Output the (X, Y) coordinate of the center of the cell containing the given text.  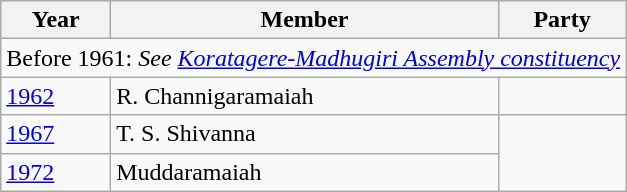
Muddaramaiah (305, 172)
1967 (56, 134)
Member (305, 20)
Before 1961: See Koratagere-Madhugiri Assembly constituency (314, 58)
Party (562, 20)
R. Channigaramaiah (305, 96)
1962 (56, 96)
1972 (56, 172)
T. S. Shivanna (305, 134)
Year (56, 20)
